Scan for the cell matching the given text and deliver its [X, Y] coordinate at center. 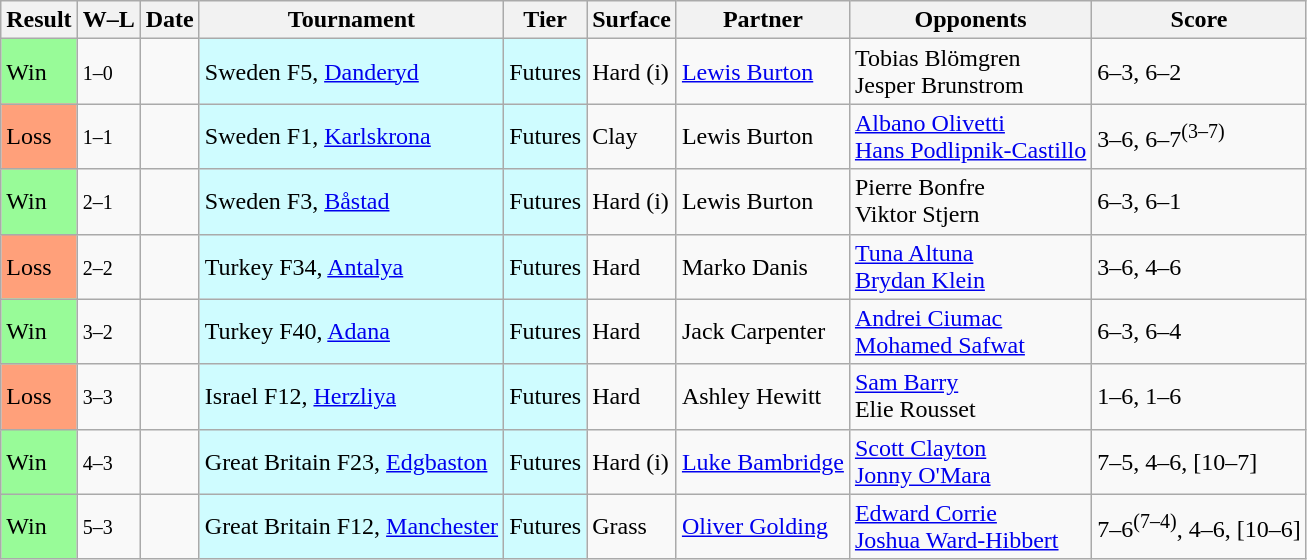
Sweden F3, Båstad [351, 202]
Great Britain F23, Edgbaston [351, 462]
Andrei Ciumac Mohamed Safwat [970, 332]
Great Britain F12, Manchester [351, 526]
1–6, 1–6 [1199, 396]
6–3, 6–1 [1199, 202]
Opponents [970, 20]
6–3, 6–4 [1199, 332]
Scott Clayton Jonny O'Mara [970, 462]
3–2 [108, 332]
Score [1199, 20]
Tobias Blömgren Jesper Brunstrom [970, 72]
2–1 [108, 202]
7–6(7–4), 4–6, [10–6] [1199, 526]
1–0 [108, 72]
Turkey F34, Antalya [351, 266]
Clay [632, 136]
Tuna Altuna Brydan Klein [970, 266]
5–3 [108, 526]
Grass [632, 526]
3–3 [108, 396]
Marko Danis [762, 266]
Luke Bambridge [762, 462]
Surface [632, 20]
Turkey F40, Adana [351, 332]
3–6, 4–6 [1199, 266]
Tournament [351, 20]
4–3 [108, 462]
Pierre Bonfre Viktor Stjern [970, 202]
6–3, 6–2 [1199, 72]
1–1 [108, 136]
Sweden F5, Danderyd [351, 72]
Israel F12, Herzliya [351, 396]
3–6, 6–7(3–7) [1199, 136]
Jack Carpenter [762, 332]
Albano Olivetti Hans Podlipnik-Castillo [970, 136]
Sweden F1, Karlskrona [351, 136]
Date [170, 20]
Edward Corrie Joshua Ward-Hibbert [970, 526]
Ashley Hewitt [762, 396]
W–L [108, 20]
7–5, 4–6, [10–7] [1199, 462]
Oliver Golding [762, 526]
Partner [762, 20]
Result [39, 20]
2–2 [108, 266]
Tier [546, 20]
Sam Barry Elie Rousset [970, 396]
